Search for the cell housing the specified text and yield its (X, Y) center coordinate. 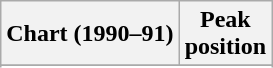
Peakposition (225, 34)
Chart (1990–91) (90, 34)
